Provide the (X, Y) coordinate of the cell's center where the given text is located.  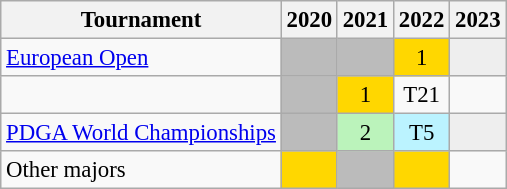
2023 (478, 20)
Tournament (141, 20)
European Open (141, 58)
2 (365, 133)
2021 (365, 20)
Other majors (141, 170)
T5 (422, 133)
T21 (422, 95)
PDGA World Championships (141, 133)
2022 (422, 20)
2020 (309, 20)
